Pinpoint the cell where the given text exists, returning its [x, y] midpoint coordinate. 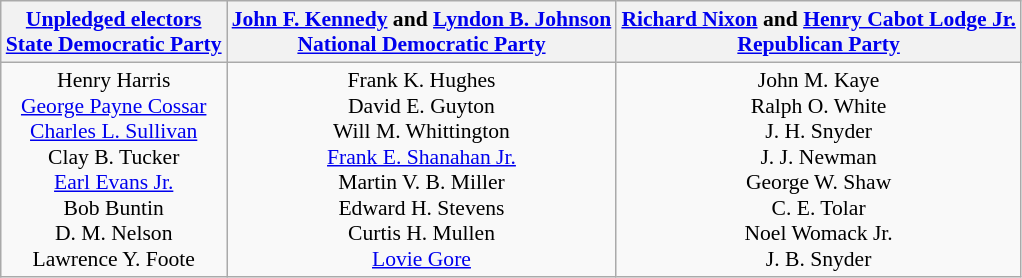
Richard Nixon and Henry Cabot Lodge Jr.Republican Party [818, 32]
Henry HarrisGeorge Payne CossarCharles L. SullivanClay B. TuckerEarl Evans Jr.Bob BuntinD. M. NelsonLawrence Y. Foote [114, 169]
John M. KayeRalph O. WhiteJ. H. SnyderJ. J. NewmanGeorge W. ShawC. E. TolarNoel Womack Jr.J. B. Snyder [818, 169]
Unpledged electorsState Democratic Party [114, 32]
John F. Kennedy and Lyndon B. JohnsonNational Democratic Party [422, 32]
Frank K. HughesDavid E. GuytonWill M. WhittingtonFrank E. Shanahan Jr.Martin V. B. MillerEdward H. StevensCurtis H. MullenLovie Gore [422, 169]
